Return [X, Y] of the center of cell containing provided text 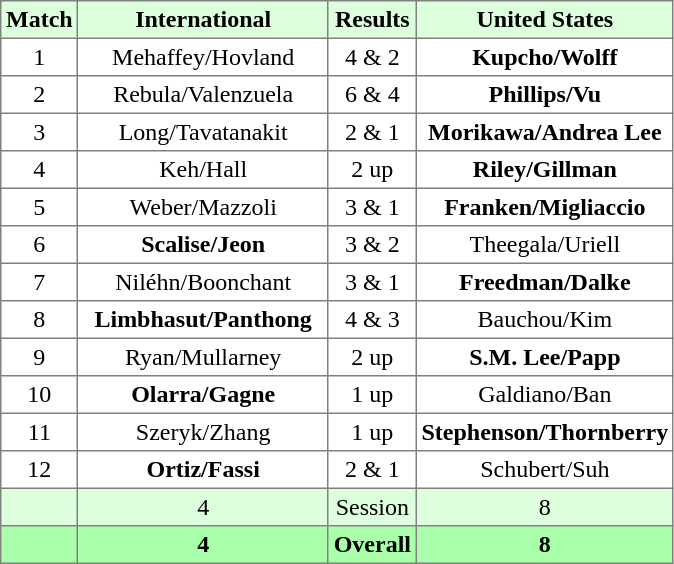
3 [40, 132]
6 & 4 [372, 95]
9 [40, 357]
Bauchou/Kim [544, 320]
Ryan/Mullarney [203, 357]
Morikawa/Andrea Lee [544, 132]
S.M. Lee/Papp [544, 357]
Mehaffey/Hovland [203, 57]
Weber/Mazzoli [203, 207]
Freedman/Dalke [544, 282]
International [203, 20]
Schubert/Suh [544, 470]
Session [372, 507]
Riley/Gillman [544, 170]
11 [40, 432]
3 & 2 [372, 245]
Ortiz/Fassi [203, 470]
10 [40, 395]
Franken/Migliaccio [544, 207]
6 [40, 245]
Galdiano/Ban [544, 395]
4 & 3 [372, 320]
Stephenson/Thornberry [544, 432]
Limbhasut/Panthong [203, 320]
Olarra/Gagne [203, 395]
Overall [372, 545]
Phillips/Vu [544, 95]
2 [40, 95]
Theegala/Uriell [544, 245]
5 [40, 207]
United States [544, 20]
Kupcho/Wolff [544, 57]
Scalise/Jeon [203, 245]
Niléhn/Boonchant [203, 282]
4 & 2 [372, 57]
Long/Tavatanakit [203, 132]
7 [40, 282]
Szeryk/Zhang [203, 432]
1 [40, 57]
12 [40, 470]
Keh/Hall [203, 170]
Match [40, 20]
Rebula/Valenzuela [203, 95]
Results [372, 20]
